Capture the cell that displays the provided text and extract its [x, y] central coordinate. 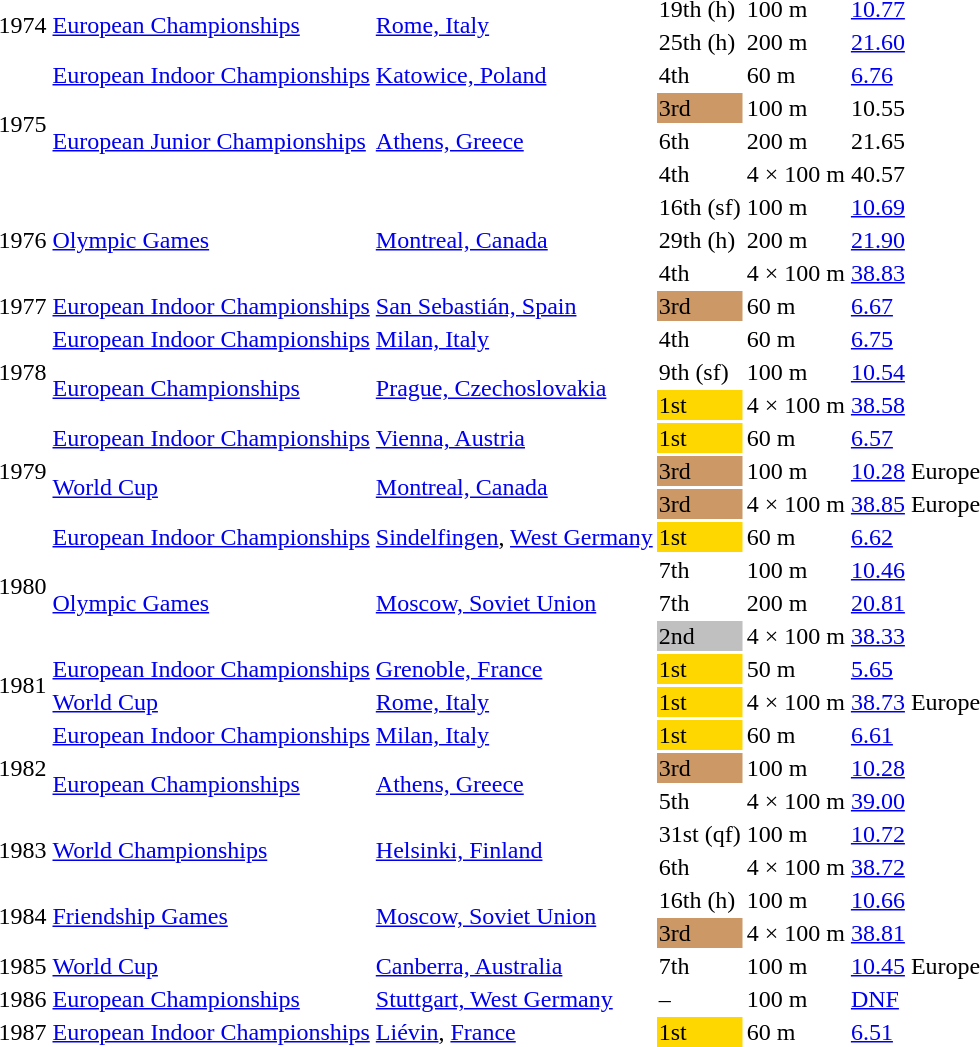
21.90 [878, 240]
Grenoble, France [514, 669]
6.57 [878, 438]
20.81 [878, 603]
10.66 [878, 900]
– [700, 999]
29th (h) [700, 240]
6.67 [878, 306]
Rome, Italy [514, 702]
10.45 [878, 966]
6.62 [878, 537]
25th (h) [700, 42]
38.72 [878, 867]
Canberra, Australia [514, 966]
San Sebastián, Spain [514, 306]
6.76 [878, 75]
50 m [796, 669]
DNF [878, 999]
2nd [700, 636]
40.57 [878, 174]
10.46 [878, 570]
9th (sf) [700, 372]
16th (h) [700, 900]
10.55 [878, 108]
10.69 [878, 207]
Sindelfingen, West Germany [514, 537]
31st (qf) [700, 834]
European Junior Championships [211, 141]
38.73 [878, 702]
6.75 [878, 339]
16th (sf) [700, 207]
38.33 [878, 636]
Liévin, France [514, 1032]
38.83 [878, 273]
Katowice, Poland [514, 75]
38.85 [878, 504]
Friendship Games [211, 916]
Helsinki, Finland [514, 850]
10.54 [878, 372]
Stuttgart, West Germany [514, 999]
38.58 [878, 405]
6.51 [878, 1032]
10.72 [878, 834]
Vienna, Austria [514, 438]
21.65 [878, 141]
5.65 [878, 669]
39.00 [878, 801]
5th [700, 801]
World Championships [211, 850]
Prague, Czechoslovakia [514, 388]
38.81 [878, 933]
6.61 [878, 735]
21.60 [878, 42]
